Return the (X, Y) coordinate for the center point of the cell that contains the specified text.  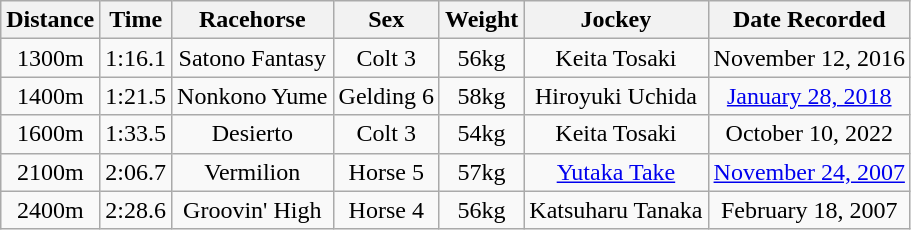
Nonkono Yume (253, 96)
November 12, 2016 (809, 58)
58kg (481, 96)
1600m (50, 134)
Katsuharu Tanaka (616, 210)
October 10, 2022 (809, 134)
1400m (50, 96)
57kg (481, 172)
Yutaka Take (616, 172)
Distance (50, 20)
1:16.1 (136, 58)
Horse 4 (386, 210)
2:06.7 (136, 172)
1:21.5 (136, 96)
Date Recorded (809, 20)
54kg (481, 134)
1:33.5 (136, 134)
1300m (50, 58)
Desierto (253, 134)
Racehorse (253, 20)
January 28, 2018 (809, 96)
Time (136, 20)
Groovin' High (253, 210)
2100m (50, 172)
Sex (386, 20)
2400m (50, 210)
Gelding 6 (386, 96)
Horse 5 (386, 172)
February 18, 2007 (809, 210)
Satono Fantasy (253, 58)
November 24, 2007 (809, 172)
Vermilion (253, 172)
Weight (481, 20)
2:28.6 (136, 210)
Jockey (616, 20)
Hiroyuki Uchida (616, 96)
